Extract the [x, y] coordinate from the center of the cell holding the provided text.  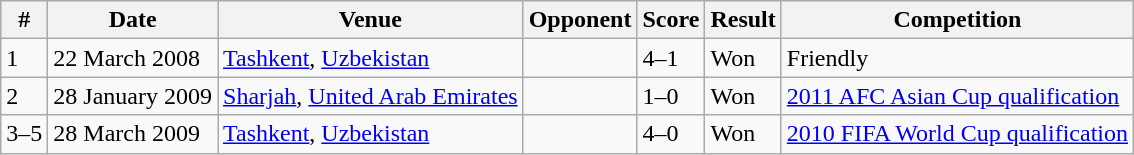
Opponent [580, 20]
22 March 2008 [133, 58]
3–5 [24, 134]
Competition [957, 20]
28 January 2009 [133, 96]
Venue [371, 20]
2011 AFC Asian Cup qualification [957, 96]
1 [24, 58]
Result [743, 20]
28 March 2009 [133, 134]
1–0 [671, 96]
2 [24, 96]
4–1 [671, 58]
# [24, 20]
Friendly [957, 58]
Score [671, 20]
2010 FIFA World Cup qualification [957, 134]
Date [133, 20]
4–0 [671, 134]
Sharjah, United Arab Emirates [371, 96]
